Scan for the cell matching the given text and deliver its (X, Y) coordinate at center. 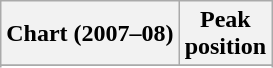
Chart (2007–08) (90, 34)
Peakposition (225, 34)
